Search for the cell housing the specified text and yield its [x, y] center coordinate. 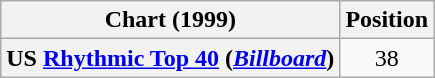
US Rhythmic Top 40 (Billboard) [170, 58]
Chart (1999) [170, 20]
38 [387, 58]
Position [387, 20]
